Search for the cell housing the specified text and yield its (x, y) center coordinate. 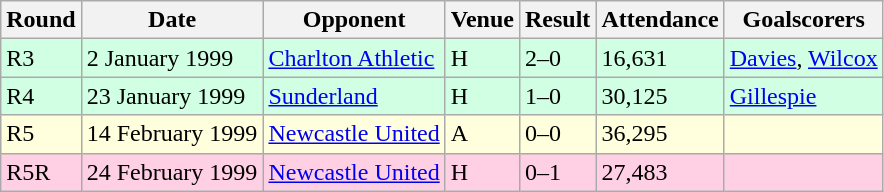
Round (41, 20)
Attendance (660, 20)
R3 (41, 58)
Goalscorers (804, 20)
Gillespie (804, 96)
R4 (41, 96)
14 February 1999 (172, 134)
Davies, Wilcox (804, 58)
27,483 (660, 172)
Opponent (354, 20)
Date (172, 20)
A (482, 134)
Charlton Athletic (354, 58)
24 February 1999 (172, 172)
0–1 (557, 172)
R5R (41, 172)
16,631 (660, 58)
2–0 (557, 58)
36,295 (660, 134)
0–0 (557, 134)
23 January 1999 (172, 96)
Sunderland (354, 96)
Venue (482, 20)
2 January 1999 (172, 58)
1–0 (557, 96)
30,125 (660, 96)
Result (557, 20)
R5 (41, 134)
